Pinpoint the cell where the given text exists, returning its (x, y) midpoint coordinate. 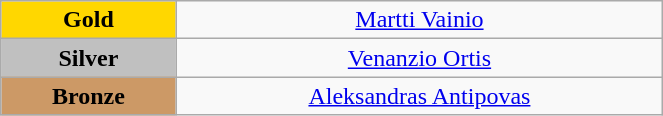
Martti Vainio (420, 20)
Silver (88, 58)
Aleksandras Antipovas (420, 96)
Bronze (88, 96)
Gold (88, 20)
Venanzio Ortis (420, 58)
